Return (x, y) of the center of cell containing provided text 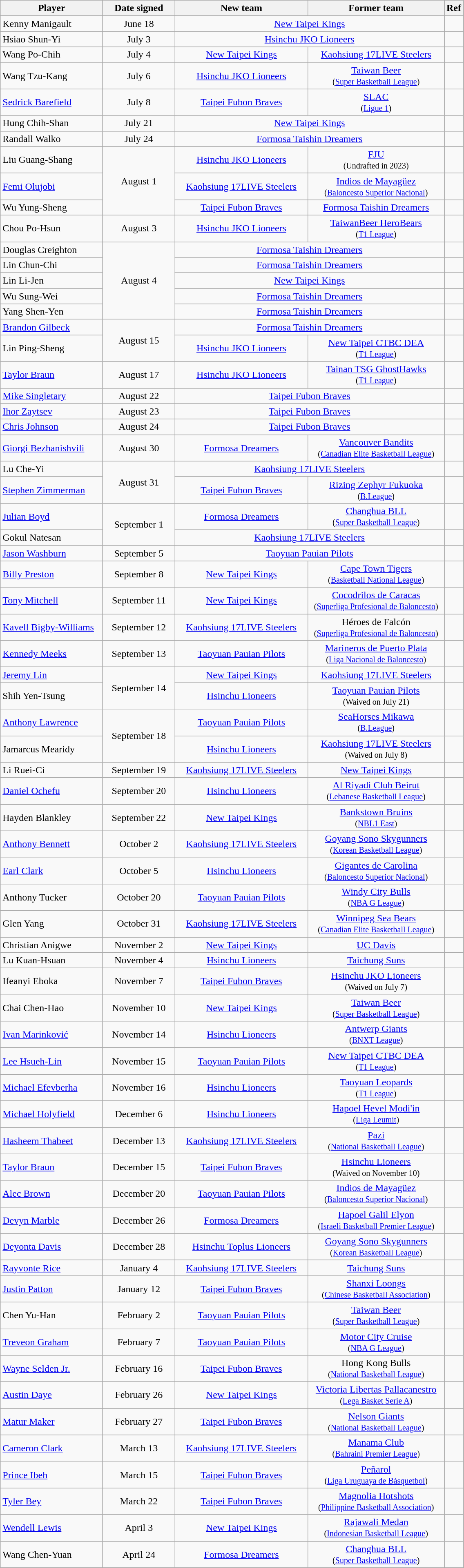
January 4 (139, 1268)
November 16 (139, 1088)
Anthony Lawrence (51, 722)
Justin Patton (51, 1289)
Billy Preston (51, 574)
Hsinchu Toplus Lioneers (241, 1247)
Austin Daye (51, 1395)
December 26 (139, 1220)
November 4 (139, 960)
Jason Washburn (51, 553)
Sedrick Barefield (51, 102)
Héroes de Falcón(Superliga Profesional de Baloncesto) (376, 628)
Victoria Libertas Pallacanestro(Lega Basket Serie A) (376, 1395)
July 21 (139, 123)
Former team (376, 8)
Tony Mitchell (51, 601)
August 4 (139, 280)
Marineros de Puerto Plata(Liga Nacional de Baloncesto) (376, 654)
August 24 (139, 427)
Devyn Marble (51, 1220)
September 8 (139, 574)
Wang Tzu-Kang (51, 76)
Chai Chen-Hao (51, 1008)
SeaHorses Mikawa(B.League) (376, 722)
August 30 (139, 448)
Hapoel Galil Elyon(Israeli Basketball Premier League) (376, 1220)
Lin Chun-Chi (51, 265)
Kaohsiung 17LIVE Steelers(Waived on July 8) (376, 749)
September 14 (139, 688)
February 7 (139, 1342)
Wu Sung-Wei (51, 296)
Jeremy Lin (51, 675)
Shanxi Loongs(Chinese Basketball Association) (376, 1289)
Wendell Lewis (51, 1528)
Shih Yen-Tsung (51, 696)
December 20 (139, 1194)
February 16 (139, 1368)
Alec Brown (51, 1194)
April 3 (139, 1528)
August 23 (139, 411)
July 24 (139, 139)
September 12 (139, 628)
Lin Li-Jen (51, 281)
Manama Club(Bahraini Premier League) (376, 1448)
Julian Boyd (51, 517)
March 15 (139, 1475)
Ifeanyi Eboka (51, 982)
Antwerp Giants(BNXT League) (376, 1035)
Tyler Bey (51, 1501)
Hsiao Shun-Yi (51, 39)
Anthony Bennett (51, 844)
Jamarcus Mearidy (51, 749)
Hong Kong Bulls(National Basketball League) (376, 1368)
Kenny Manigault (51, 24)
New team (241, 8)
Anthony Tucker (51, 897)
December 6 (139, 1114)
Wu Yung-Sheng (51, 207)
Ref (454, 8)
Cocodrilos de Caracas(Superliga Profesional de Baloncesto) (376, 601)
Player (51, 8)
August 3 (139, 228)
Kennedy Meeks (51, 654)
Taoyuan Leopards(T1 League) (376, 1088)
Chen Yu-Han (51, 1315)
October 5 (139, 871)
Glen Yang (51, 924)
Hung Chih-Shan (51, 123)
Date signed (139, 8)
FJU(Undrafted in 2023) (376, 160)
SLAC(Ligue 1) (376, 102)
Matur Maker (51, 1422)
Mike Singletary (51, 396)
Rayvonte Rice (51, 1268)
December 15 (139, 1167)
December 13 (139, 1141)
Stephen Zimmerman (51, 490)
March 13 (139, 1448)
Kavell Bigby-Williams (51, 628)
October 2 (139, 844)
Prince Ibeh (51, 1475)
September 20 (139, 791)
November 14 (139, 1035)
Cameron Clark (51, 1448)
Rizing Zephyr Fukuoka(B.League) (376, 490)
Earl Clark (51, 871)
September 19 (139, 770)
Brandon Gilbeck (51, 327)
June 18 (139, 24)
Nelson Giants(National Basketball League) (376, 1422)
August 15 (139, 340)
Hsinchu JKO Lioneers(Waived on July 7) (376, 982)
November 2 (139, 945)
Windy City Bulls(NBA G League) (376, 897)
Treveon Graham (51, 1342)
UC Davis (376, 945)
November 15 (139, 1061)
September 1 (139, 524)
October 31 (139, 924)
Magnolia Hotshots(Philippine Basketball Association) (376, 1501)
October 20 (139, 897)
August 31 (139, 482)
August 1 (139, 181)
Cape Town Tigers(Basketball National League) (376, 574)
Gokul Natesan (51, 537)
September 22 (139, 818)
Christian Anigwe (51, 945)
September 13 (139, 654)
August 17 (139, 375)
November 7 (139, 982)
Ivan Marinković (51, 1035)
Douglas Creighton (51, 249)
Li Ruei-Ci (51, 770)
July 8 (139, 102)
Tainan TSG GhostHawks(T1 League) (376, 375)
Peñarol(Liga Uruguaya de Básquetbol) (376, 1475)
Lin Ping-Sheng (51, 348)
Hsinchu Lioneers(Waived on November 10) (376, 1167)
Lee Hsueh-Lin (51, 1061)
Lu Kuan-Hsuan (51, 960)
Deyonta Davis (51, 1247)
February 26 (139, 1395)
Rajawali Medan(Indonesian Basketball League) (376, 1528)
Hayden Blankley (51, 818)
July 3 (139, 39)
Pazi(National Basketball League) (376, 1141)
Taoyuan Pauian Pilots(Waived on July 21) (376, 696)
February 2 (139, 1315)
September 5 (139, 553)
September 18 (139, 736)
Hasheem Thabeet (51, 1141)
Wang Po-Chih (51, 55)
Motor City Cruise(NBA G League) (376, 1342)
April 24 (139, 1555)
Michael Holyfield (51, 1114)
Yang Shen-Yen (51, 312)
Chou Po-Hsun (51, 228)
Giorgi Bezhanishvili (51, 448)
Femi Olujobi (51, 186)
Wang Chen-Yuan (51, 1555)
Al Riyadi Club Beirut(Lebanese Basketball League) (376, 791)
January 12 (139, 1289)
November 10 (139, 1008)
Hapoel Hevel Modi'in(Liga Leumit) (376, 1114)
February 27 (139, 1422)
Lu Che-Yi (51, 469)
December 28 (139, 1247)
July 4 (139, 55)
Chris Johnson (51, 427)
Bankstown Bruins(NBL1 East) (376, 818)
March 22 (139, 1501)
July 6 (139, 76)
September 11 (139, 601)
August 22 (139, 396)
Randall Walko (51, 139)
TaiwanBeer HeroBears(T1 League) (376, 228)
Wayne Selden Jr. (51, 1368)
Ihor Zaytsev (51, 411)
Liu Guang-Shang (51, 160)
Michael Efevberha (51, 1088)
Vancouver Bandits(Canadian Elite Basketball League) (376, 448)
Gigantes de Carolina(Baloncesto Superior Nacional) (376, 871)
Winnipeg Sea Bears(Canadian Elite Basketball League) (376, 924)
Daniel Ochefu (51, 791)
